Locate the cell with the specified text and output its [X, Y] center coordinate. 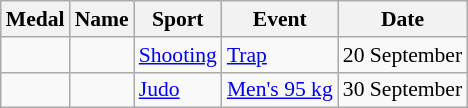
30 September [402, 90]
20 September [402, 55]
Name [102, 19]
Medal [36, 19]
Event [280, 19]
Sport [178, 19]
Trap [280, 55]
Shooting [178, 55]
Date [402, 19]
Judo [178, 90]
Men's 95 kg [280, 90]
